Capture the cell that displays the provided text and extract its (X, Y) central coordinate. 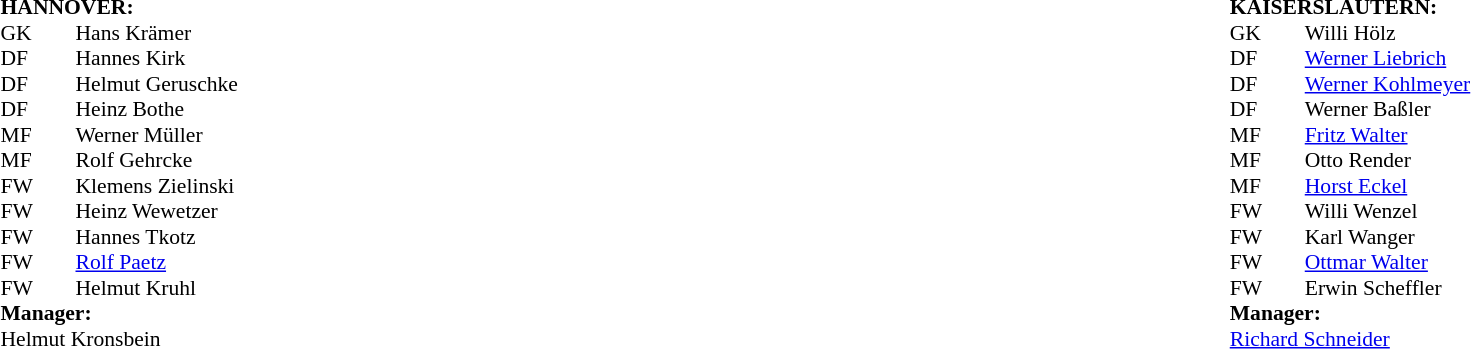
Heinz Wewetzer (226, 211)
Manager: (188, 313)
Helmut Kruhl (226, 288)
Hannes Kirk (226, 59)
Rolf Gehrcke (226, 161)
Hannes Tkotz (226, 237)
Rolf Paetz (226, 263)
Werner Müller (226, 135)
Helmut Geruschke (226, 84)
Heinz Bothe (226, 109)
Klemens Zielinski (226, 186)
Hans Krämer (226, 33)
